Extract the [x, y] coordinate from the center of the cell holding the provided text.  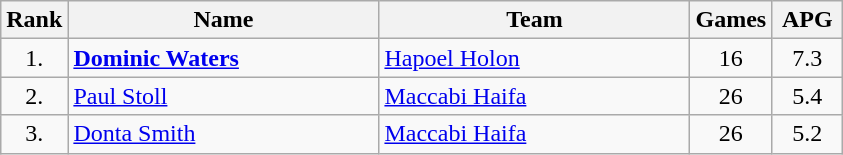
Dominic Waters [224, 58]
2. [34, 96]
Rank [34, 20]
Donta Smith [224, 134]
5.4 [808, 96]
Name [224, 20]
Team [534, 20]
Paul Stoll [224, 96]
16 [731, 58]
1. [34, 58]
5.2 [808, 134]
Hapoel Holon [534, 58]
Games [731, 20]
APG [808, 20]
3. [34, 134]
7.3 [808, 58]
